Pinpoint the cell where the given text exists, returning its (X, Y) midpoint coordinate. 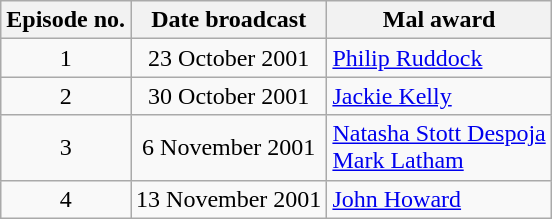
John Howard (439, 199)
23 October 2001 (229, 58)
Philip Ruddock (439, 58)
2 (66, 96)
4 (66, 199)
6 November 2001 (229, 148)
13 November 2001 (229, 199)
1 (66, 58)
Episode no. (66, 20)
Mal award (439, 20)
Date broadcast (229, 20)
30 October 2001 (229, 96)
3 (66, 148)
Natasha Stott DespojaMark Latham (439, 148)
Jackie Kelly (439, 96)
